Pinpoint the cell where the given text exists, returning its (X, Y) midpoint coordinate. 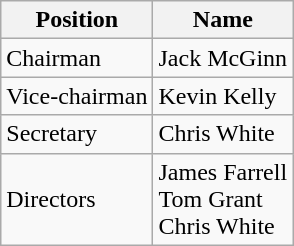
Secretary (77, 134)
Kevin Kelly (223, 96)
Position (77, 20)
Chairman (77, 58)
Vice-chairman (77, 96)
Jack McGinn (223, 58)
Name (223, 20)
James FarrellTom GrantChris White (223, 199)
Chris White (223, 134)
Directors (77, 199)
